Determine the (X, Y) coordinate at the center of the cell enclosing the given text.  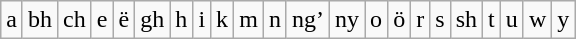
a (12, 20)
s (440, 20)
ë (124, 20)
i (202, 20)
u (512, 20)
gh (152, 20)
sh (466, 20)
r (420, 20)
e (102, 20)
n (274, 20)
k (222, 20)
y (564, 20)
ch (75, 20)
h (182, 20)
ng’ (308, 20)
ny (348, 20)
ö (400, 20)
w (537, 20)
bh (40, 20)
o (376, 20)
t (492, 20)
m (249, 20)
